Locate the cell with the specified text and output its [x, y] center coordinate. 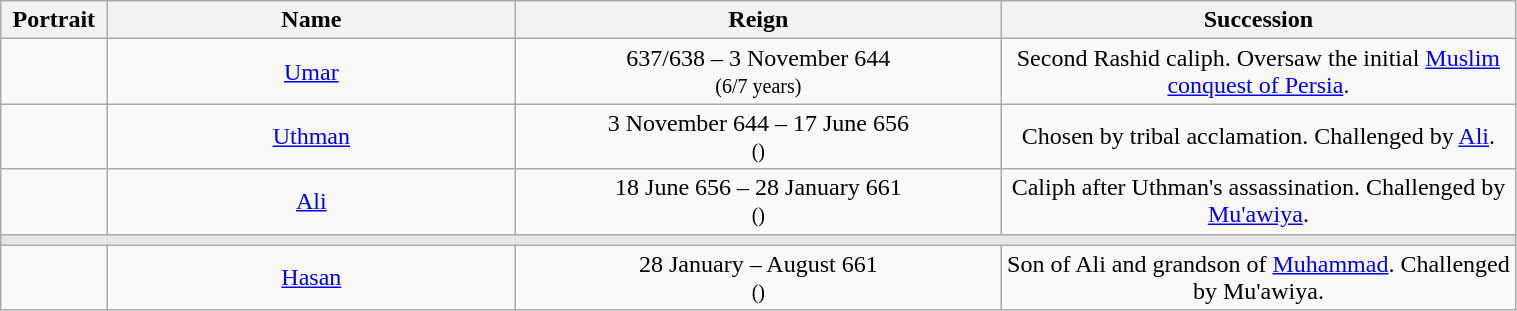
Chosen by tribal acclamation. Challenged by Ali. [1258, 136]
Uthman [312, 136]
Son of Ali and grandson of Muhammad. Challenged by Mu'awiya. [1258, 278]
Portrait [54, 20]
Second Rashid caliph. Oversaw the initial Muslim conquest of Persia. [1258, 72]
Hasan [312, 278]
28 January – August 661() [758, 278]
Ali [312, 202]
Umar [312, 72]
Caliph after Uthman's assassination. Challenged by Mu'awiya. [1258, 202]
637/638 – 3 November 644(6/7 years) [758, 72]
3 November 644 – 17 June 656() [758, 136]
Reign [758, 20]
18 June 656 – 28 January 661() [758, 202]
Succession [1258, 20]
Name [312, 20]
